Pinpoint the cell where the given text exists, returning its (X, Y) midpoint coordinate. 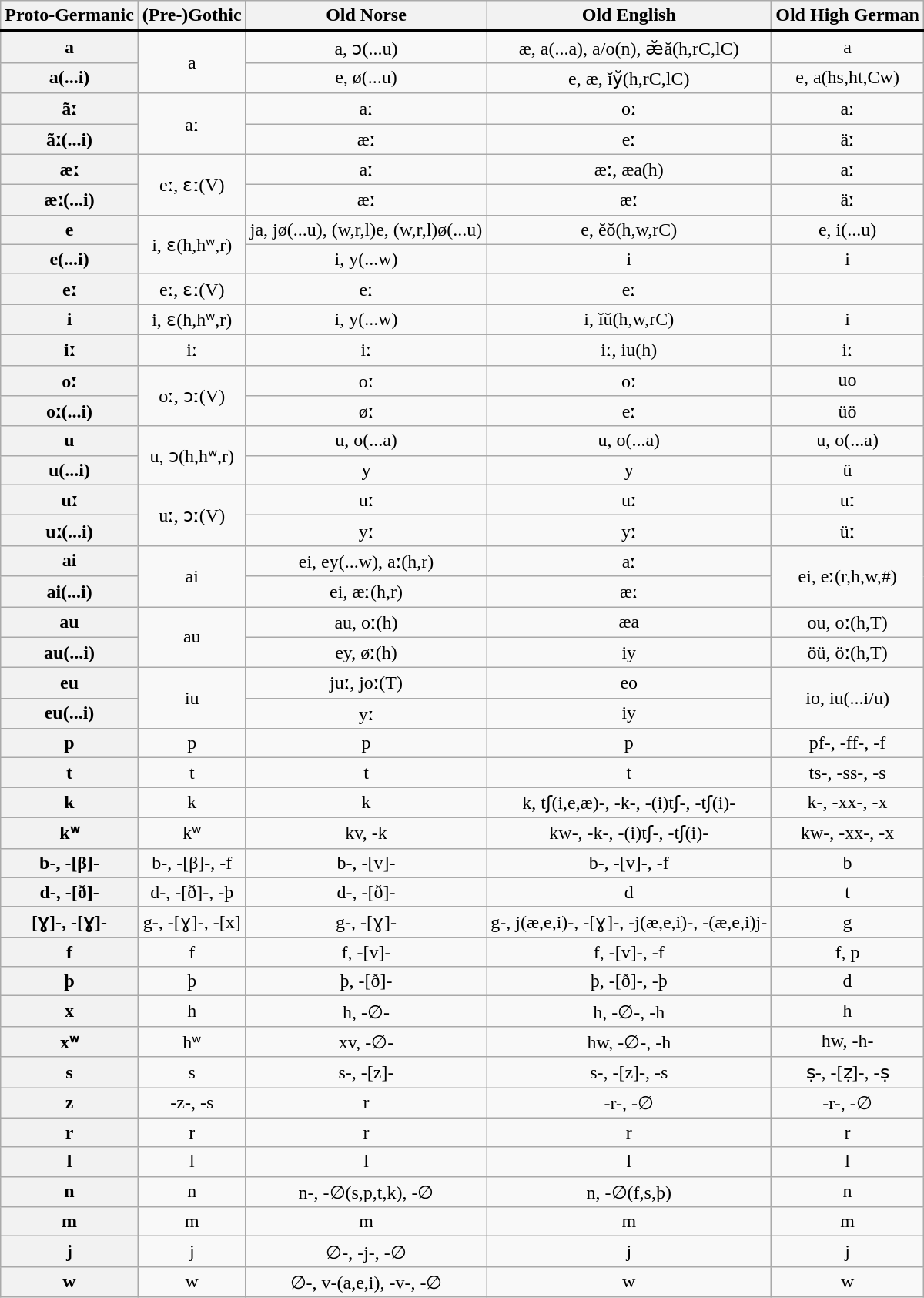
eu (69, 683)
e (69, 230)
pf-, -ff-, -f (848, 743)
h, -∅- (367, 1011)
u (69, 441)
a(...i) (69, 78)
e(...i) (69, 259)
e, ĕŏ(h,w,rC) (629, 230)
øː (367, 411)
g-, j(æ,e,i)-, -[ɣ]-, -j(æ,e,i)-, -(æ,e,i)j- (629, 922)
k, tʃ(i,e,æ)-, -k-, -(i)tʃ-, -tʃ(i)- (629, 803)
x (69, 1011)
üː (848, 531)
xʷ (69, 1041)
oː(...i) (69, 411)
æː(...i) (69, 200)
e, i(...u) (848, 230)
s-, -[z]- (367, 1072)
æa (629, 622)
k-, -xx-, -x (848, 803)
iː, iu(h) (629, 350)
kv, -k (367, 833)
e, a(hs,ht,Cw) (848, 78)
g-, -[ɣ]-, -[x] (192, 922)
ü (848, 470)
kw-, -k-, -(i)tʃ-, -tʃ(i)- (629, 833)
ja, jø(...u), (w,r,l)e, (w,r,l)ø(...u) (367, 230)
þ, -[ð]- (367, 981)
∅-, v-(a,e,i), -v-, -∅ (367, 1282)
Proto-Germanic (69, 16)
æː, æa(h) (629, 169)
b-, -[β]-, -f (192, 863)
n-, -∅(s,p,t,k), -∅ (367, 1192)
Old High German (848, 16)
h, -∅-, -h (629, 1011)
juː, joː(T) (367, 683)
ei, eː(r,h,w,#) (848, 576)
b-, -[β]- (69, 863)
ai(...i) (69, 592)
uː, ɔː(V) (192, 515)
ts-, -ss-, -s (848, 773)
ãː (69, 109)
io, iu(...i/u) (848, 698)
f, -[v]-, -f (629, 952)
xv, -∅- (367, 1041)
au(...i) (69, 652)
uː(...i) (69, 531)
ey, øː(h) (367, 652)
f, p (848, 952)
g-, -[ɣ]- (367, 922)
iu (192, 698)
-z-, -s (192, 1103)
hʷ (192, 1041)
ãː(...i) (69, 139)
Old English (629, 16)
æ, a(...a), a/o(n), æ̆ă(h,rC,lC) (629, 46)
Old Norse (367, 16)
d-, -[ð]-, -þ (192, 892)
ei, æː(h,r) (367, 592)
u, ɔ(h,hʷ,r) (192, 455)
ei, ey(...w), aː(h,r) (367, 561)
b-, -[v]-, -f (629, 863)
öü, öː(h,T) (848, 652)
[ɣ]-, -[ɣ]- (69, 922)
b-, -[v]- (367, 863)
e, æ, ĭy̆(h,rC,lC) (629, 78)
eo (629, 683)
oː, ɔː(V) (192, 396)
a, ɔ(...u) (367, 46)
ou, oː(h,T) (848, 622)
hw, -∅-, -h (629, 1041)
e, ø(...u) (367, 78)
eu(...i) (69, 713)
z (69, 1103)
au, oː(h) (367, 622)
s-, -[z]-, -s (629, 1072)
u(...i) (69, 470)
ṣ-, -[ẓ]-, -ṣ (848, 1072)
hw, -h- (848, 1041)
kw-, -xx-, -x (848, 833)
i, ĭŭ(h,w,rC) (629, 320)
uo (848, 381)
∅-, -j-, -∅ (367, 1252)
f, -[v]- (367, 952)
n, -∅(f,s,þ) (629, 1192)
(Pre-)Gothic (192, 16)
üö (848, 411)
þ, -[ð]-, -þ (629, 981)
b (848, 863)
g (848, 922)
